Identify which cell holds the provided text, then report its (X, Y) central coordinate. 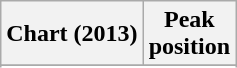
Chart (2013) (72, 34)
Peakposition (189, 34)
